Output the (X, Y) coordinate of the center of the cell containing the given text.  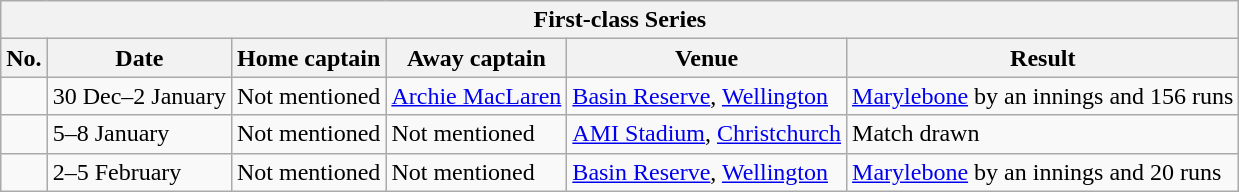
Marylebone by an innings and 20 runs (1043, 172)
AMI Stadium, Christchurch (707, 134)
Marylebone by an innings and 156 runs (1043, 96)
Home captain (308, 58)
First-class Series (620, 20)
Archie MacLaren (476, 96)
5–8 January (139, 134)
Result (1043, 58)
2–5 February (139, 172)
30 Dec–2 January (139, 96)
No. (24, 58)
Away captain (476, 58)
Venue (707, 58)
Match drawn (1043, 134)
Date (139, 58)
